Pinpoint the cell where the given text exists, returning its [X, Y] midpoint coordinate. 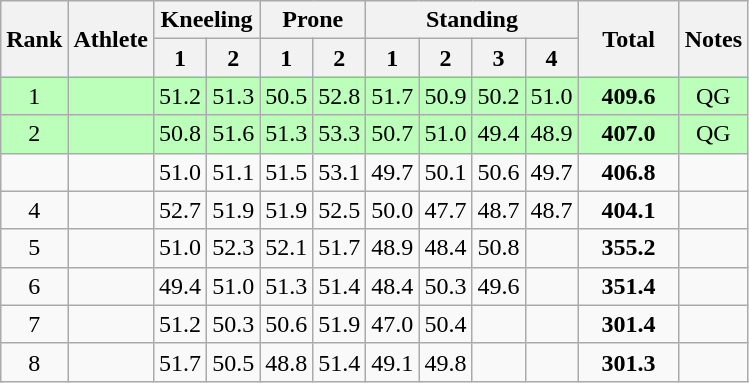
Kneeling [207, 20]
355.2 [628, 248]
52.5 [340, 210]
52.8 [340, 96]
7 [34, 324]
50.1 [446, 172]
Standing [472, 20]
47.7 [446, 210]
407.0 [628, 134]
50.4 [446, 324]
47.0 [392, 324]
53.1 [340, 172]
5 [34, 248]
8 [34, 362]
52.1 [286, 248]
351.4 [628, 286]
50.7 [392, 134]
Rank [34, 39]
50.2 [498, 96]
50.0 [392, 210]
48.8 [286, 362]
Athlete [111, 39]
3 [498, 58]
Prone [313, 20]
49.6 [498, 286]
51.1 [234, 172]
Notes [713, 39]
50.9 [446, 96]
406.8 [628, 172]
52.7 [180, 210]
6 [34, 286]
49.8 [446, 362]
404.1 [628, 210]
49.1 [392, 362]
301.4 [628, 324]
51.5 [286, 172]
Total [628, 39]
51.6 [234, 134]
409.6 [628, 96]
52.3 [234, 248]
301.3 [628, 362]
53.3 [340, 134]
